Determine the (X, Y) coordinate at the center of the cell enclosing the given text.  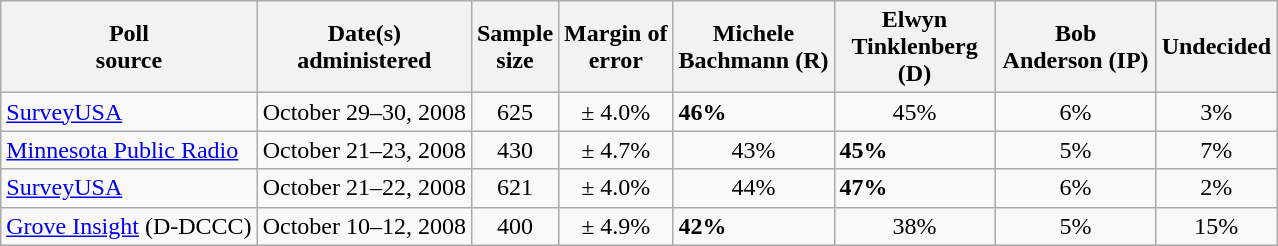
Pollsource (129, 47)
15% (1216, 226)
621 (514, 188)
47% (914, 188)
625 (514, 112)
MicheleBachmann (R) (754, 47)
46% (754, 112)
October 10–12, 2008 (364, 226)
7% (1216, 150)
Minnesota Public Radio (129, 150)
38% (914, 226)
October 21–22, 2008 (364, 188)
± 4.9% (616, 226)
2% (1216, 188)
430 (514, 150)
October 29–30, 2008 (364, 112)
October 21–23, 2008 (364, 150)
± 4.7% (616, 150)
Margin oferror (616, 47)
Date(s)administered (364, 47)
43% (754, 150)
Undecided (1216, 47)
BobAnderson (IP) (1076, 47)
400 (514, 226)
ElwynTinklenberg (D) (914, 47)
44% (754, 188)
Samplesize (514, 47)
42% (754, 226)
Grove Insight (D-DCCC) (129, 226)
3% (1216, 112)
